Locate the cell with the specified text and output its [X, Y] center coordinate. 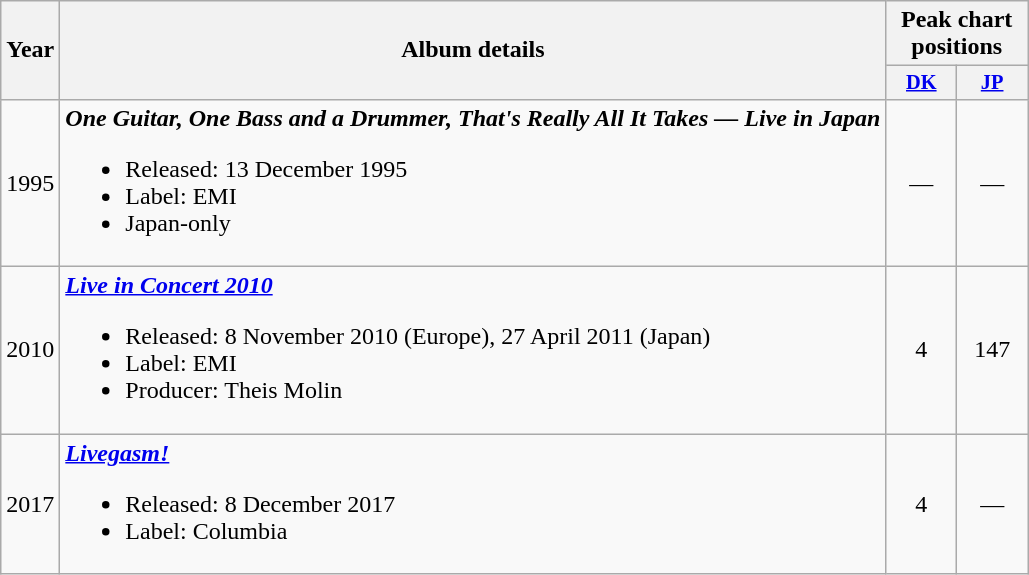
2017 [30, 504]
DK [922, 83]
147 [992, 350]
Album details [473, 50]
Livegasm!Released: 8 December 2017Label: Columbia [473, 504]
Year [30, 50]
Peak chart positions [957, 34]
JP [992, 83]
One Guitar, One Bass and a Drummer, That's Really All It Takes — Live in JapanReleased: 13 December 1995Label: EMIJapan-only [473, 182]
2010 [30, 350]
Live in Concert 2010Released: 8 November 2010 (Europe), 27 April 2011 (Japan)Label: EMIProducer: Theis Molin [473, 350]
1995 [30, 182]
